Provide the [X, Y] coordinate of the cell's center where the given text is located.  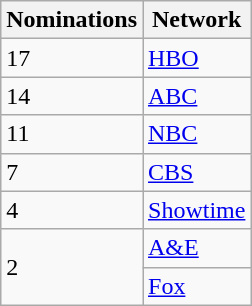
HBO [196, 58]
7 [72, 172]
Showtime [196, 210]
14 [72, 96]
4 [72, 210]
ABC [196, 96]
17 [72, 58]
NBC [196, 134]
Fox [196, 286]
Network [196, 20]
2 [72, 267]
CBS [196, 172]
A&E [196, 248]
11 [72, 134]
Nominations [72, 20]
